Detect which cell encompasses the target text, then output its (X, Y) center coordinate. 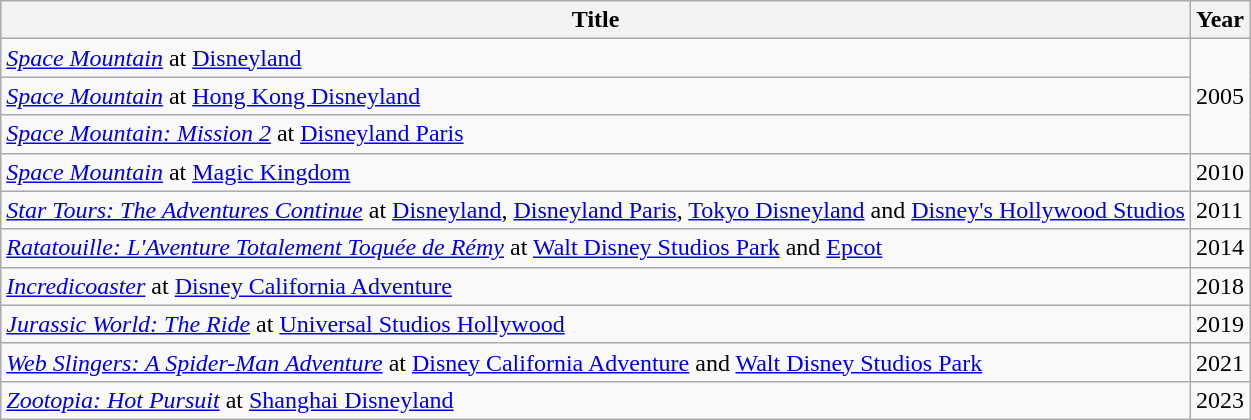
Zootopia: Hot Pursuit at Shanghai Disneyland (596, 400)
Title (596, 20)
2021 (1220, 362)
Star Tours: The Adventures Continue at Disneyland, Disneyland Paris, Tokyo Disneyland and Disney's Hollywood Studios (596, 210)
2005 (1220, 96)
Ratatouille: L'Aventure Totalement Toquée de Rémy at Walt Disney Studios Park and Epcot (596, 248)
Space Mountain at Hong Kong Disneyland (596, 96)
Space Mountain at Disneyland (596, 58)
Space Mountain at Magic Kingdom (596, 172)
Space Mountain: Mission 2 at Disneyland Paris (596, 134)
Web Slingers: A Spider-Man Adventure at Disney California Adventure and Walt Disney Studios Park (596, 362)
2018 (1220, 286)
Year (1220, 20)
2011 (1220, 210)
2019 (1220, 324)
2023 (1220, 400)
2010 (1220, 172)
Incredicoaster at Disney California Adventure (596, 286)
Jurassic World: The Ride at Universal Studios Hollywood (596, 324)
2014 (1220, 248)
